Scan for the cell matching the given text and deliver its (x, y) coordinate at center. 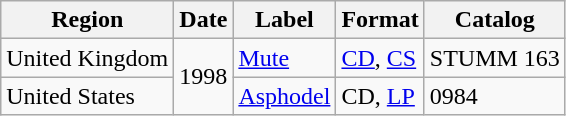
CD, CS (380, 58)
Catalog (494, 20)
STUMM 163 (494, 58)
Mute (284, 58)
1998 (204, 77)
Region (88, 20)
Asphodel (284, 96)
Label (284, 20)
Date (204, 20)
United States (88, 96)
Format (380, 20)
United Kingdom (88, 58)
0984 (494, 96)
CD, LP (380, 96)
